Locate the cell with the specified text and output its [X, Y] center coordinate. 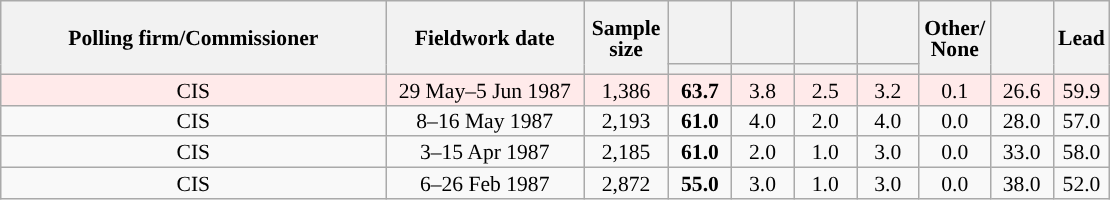
3–15 Apr 1987 [485, 152]
38.0 [1022, 184]
8–16 May 1987 [485, 120]
Sample size [626, 38]
Other/None [954, 38]
1,386 [626, 90]
55.0 [700, 184]
3.2 [888, 90]
0.1 [954, 90]
28.0 [1022, 120]
6–26 Feb 1987 [485, 184]
2,185 [626, 152]
52.0 [1082, 184]
59.9 [1082, 90]
58.0 [1082, 152]
57.0 [1082, 120]
Lead [1082, 38]
63.7 [700, 90]
2.5 [826, 90]
33.0 [1022, 152]
Fieldwork date [485, 38]
2,872 [626, 184]
3.8 [762, 90]
Polling firm/Commissioner [194, 38]
29 May–5 Jun 1987 [485, 90]
2,193 [626, 120]
26.6 [1022, 90]
